Capture the cell that displays the provided text and extract its [X, Y] central coordinate. 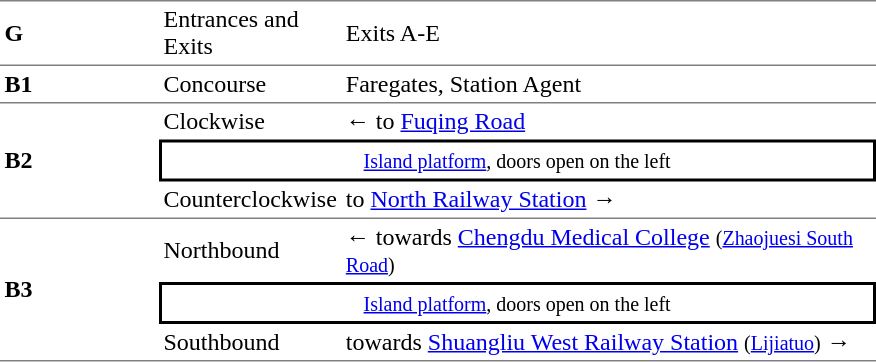
← to Fuqing Road [608, 122]
← towards Chengdu Medical College (Zhaojuesi South Road) [608, 250]
Entrances and Exits [250, 33]
Exits A-E [608, 33]
Faregates, Station Agent [608, 85]
B3 [80, 290]
B2 [80, 162]
B1 [80, 85]
Northbound [250, 250]
Concourse [250, 85]
towards Shuangliu West Railway Station (Lijiatuo) → [608, 343]
to North Railway Station → [608, 201]
Southbound [250, 343]
Counterclockwise [250, 201]
G [80, 33]
Clockwise [250, 122]
